Output the (x, y) coordinate of the center of the cell containing the given text.  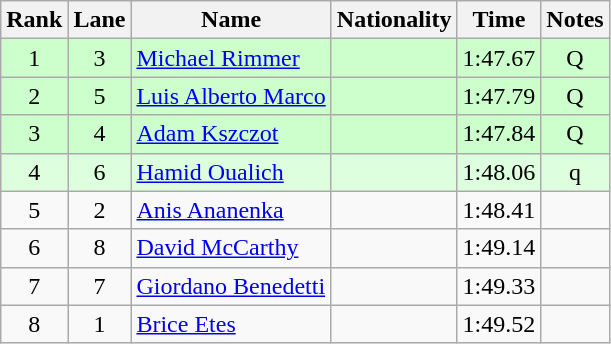
Michael Rimmer (231, 58)
Adam Kszczot (231, 134)
Notes (575, 20)
Giordano Benedetti (231, 286)
q (575, 172)
Lane (100, 20)
1:48.41 (499, 210)
David McCarthy (231, 248)
Brice Etes (231, 324)
1:47.67 (499, 58)
Nationality (394, 20)
1:48.06 (499, 172)
1:47.79 (499, 96)
Rank (34, 20)
1:47.84 (499, 134)
Name (231, 20)
Hamid Oualich (231, 172)
Luis Alberto Marco (231, 96)
1:49.33 (499, 286)
Time (499, 20)
Anis Ananenka (231, 210)
1:49.52 (499, 324)
1:49.14 (499, 248)
